Detect which cell encompasses the target text, then output its (X, Y) center coordinate. 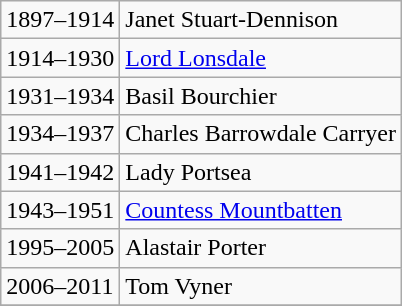
Janet Stuart-Dennison (261, 20)
1943–1951 (60, 210)
Charles Barrowdale Carryer (261, 134)
Countess Mountbatten (261, 210)
Alastair Porter (261, 248)
1995–2005 (60, 248)
1914–1930 (60, 58)
1897–1914 (60, 20)
1934–1937 (60, 134)
2006–2011 (60, 286)
Basil Bourchier (261, 96)
1931–1934 (60, 96)
1941–1942 (60, 172)
Lady Portsea (261, 172)
Lord Lonsdale (261, 58)
Tom Vyner (261, 286)
